Output the (X, Y) coordinate of the center of the cell containing the given text.  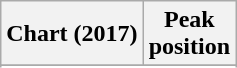
Chart (2017) (72, 34)
Peakposition (189, 34)
